Detect which cell encompasses the target text, then output its (x, y) center coordinate. 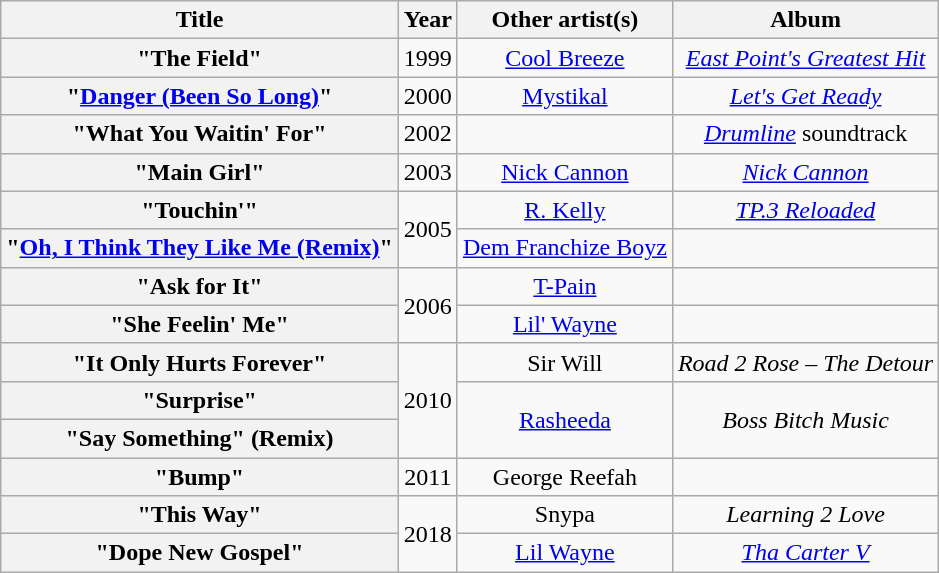
2000 (428, 96)
2003 (428, 172)
2006 (428, 305)
"Oh, I Think They Like Me (Remix)" (200, 248)
"Bump" (200, 477)
"Main Girl" (200, 172)
Mystikal (564, 96)
T-Pain (564, 286)
Snypa (564, 515)
"Ask for It" (200, 286)
"Danger (Been So Long)" (200, 96)
"Surprise" (200, 400)
Album (805, 20)
2018 (428, 534)
"What You Waitin' For" (200, 134)
"It Only Hurts Forever" (200, 362)
Rasheeda (564, 419)
Let's Get Ready (805, 96)
Sir Will (564, 362)
East Point's Greatest Hit (805, 58)
Dem Franchize Boyz (564, 248)
"Say Something" (Remix) (200, 438)
1999 (428, 58)
"Touchin'" (200, 210)
Title (200, 20)
"The Field" (200, 58)
R. Kelly (564, 210)
2011 (428, 477)
Drumline soundtrack (805, 134)
Road 2 Rose – The Detour (805, 362)
Boss Bitch Music (805, 419)
Lil Wayne (564, 553)
Lil' Wayne (564, 324)
Cool Breeze (564, 58)
2005 (428, 229)
Year (428, 20)
George Reefah (564, 477)
"This Way" (200, 515)
2010 (428, 400)
Learning 2 Love (805, 515)
"She Feelin' Me" (200, 324)
2002 (428, 134)
"Dope New Gospel" (200, 553)
TP.3 Reloaded (805, 210)
Tha Carter V (805, 553)
Other artist(s) (564, 20)
